Locate the cell with the specified text and output its [x, y] center coordinate. 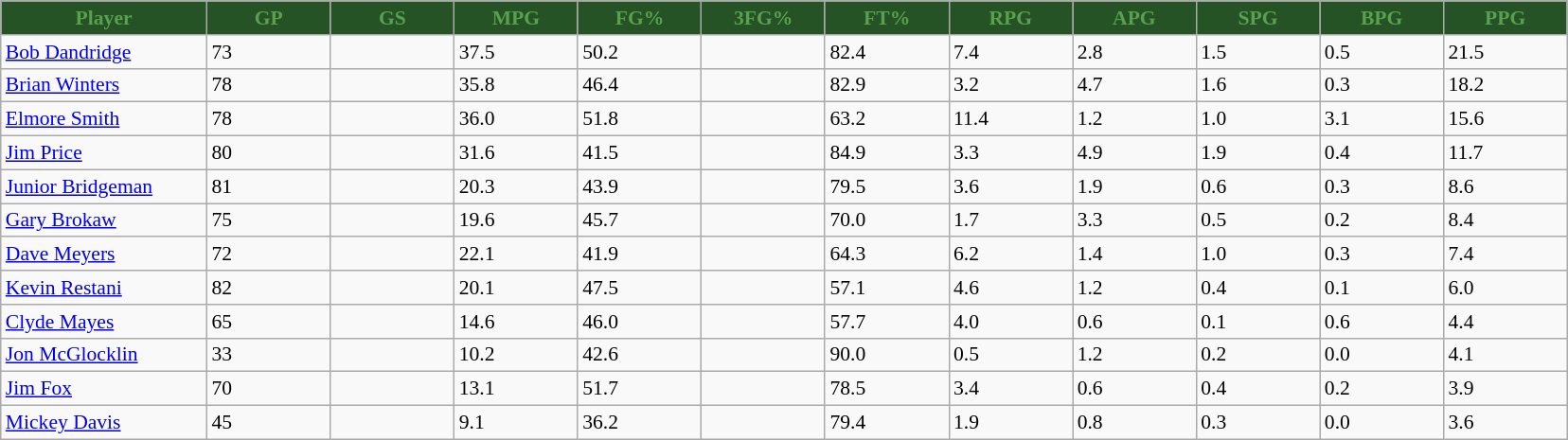
Jim Fox [104, 389]
APG [1134, 18]
1.7 [1011, 220]
47.5 [640, 288]
4.4 [1506, 322]
PPG [1506, 18]
82.9 [886, 85]
3.2 [1011, 85]
37.5 [517, 52]
FG% [640, 18]
Junior Bridgeman [104, 186]
Kevin Restani [104, 288]
82 [269, 288]
19.6 [517, 220]
Gary Brokaw [104, 220]
Elmore Smith [104, 119]
SPG [1257, 18]
13.1 [517, 389]
11.4 [1011, 119]
79.5 [886, 186]
4.6 [1011, 288]
46.0 [640, 322]
9.1 [517, 423]
4.0 [1011, 322]
1.4 [1134, 255]
14.6 [517, 322]
20.1 [517, 288]
82.4 [886, 52]
GS [392, 18]
41.5 [640, 153]
31.6 [517, 153]
0.8 [1134, 423]
65 [269, 322]
Jon McGlocklin [104, 355]
79.4 [886, 423]
1.6 [1257, 85]
46.4 [640, 85]
35.8 [517, 85]
63.2 [886, 119]
3.1 [1382, 119]
3FG% [763, 18]
3.9 [1506, 389]
1.5 [1257, 52]
4.1 [1506, 355]
43.9 [640, 186]
2.8 [1134, 52]
50.2 [640, 52]
75 [269, 220]
21.5 [1506, 52]
78.5 [886, 389]
Player [104, 18]
6.0 [1506, 288]
36.0 [517, 119]
51.7 [640, 389]
Dave Meyers [104, 255]
70.0 [886, 220]
GP [269, 18]
45 [269, 423]
57.7 [886, 322]
RPG [1011, 18]
57.1 [886, 288]
MPG [517, 18]
81 [269, 186]
6.2 [1011, 255]
Bob Dandridge [104, 52]
8.4 [1506, 220]
8.6 [1506, 186]
BPG [1382, 18]
22.1 [517, 255]
15.6 [1506, 119]
64.3 [886, 255]
Brian Winters [104, 85]
10.2 [517, 355]
Jim Price [104, 153]
Clyde Mayes [104, 322]
73 [269, 52]
4.9 [1134, 153]
20.3 [517, 186]
33 [269, 355]
3.4 [1011, 389]
84.9 [886, 153]
51.8 [640, 119]
42.6 [640, 355]
45.7 [640, 220]
4.7 [1134, 85]
36.2 [640, 423]
72 [269, 255]
11.7 [1506, 153]
Mickey Davis [104, 423]
41.9 [640, 255]
FT% [886, 18]
18.2 [1506, 85]
70 [269, 389]
90.0 [886, 355]
80 [269, 153]
